Identify which cell holds the provided text, then report its (X, Y) central coordinate. 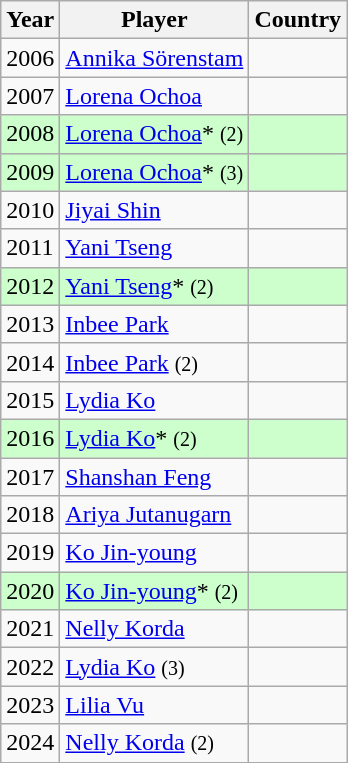
2016 (30, 438)
2012 (30, 286)
Lorena Ochoa* (2) (154, 134)
Country (298, 20)
2020 (30, 591)
Ariya Jutanugarn (154, 515)
2019 (30, 553)
Yani Tseng (154, 248)
Nelly Korda (2) (154, 743)
Lydia Ko (154, 400)
2023 (30, 705)
Shanshan Feng (154, 477)
2024 (30, 743)
Nelly Korda (154, 629)
2013 (30, 324)
Player (154, 20)
Lorena Ochoa (154, 96)
2007 (30, 96)
Ko Jin-young* (2) (154, 591)
Annika Sörenstam (154, 58)
2018 (30, 515)
2022 (30, 667)
Lydia Ko (3) (154, 667)
Yani Tseng* (2) (154, 286)
Lorena Ochoa* (3) (154, 172)
2014 (30, 362)
2008 (30, 134)
2015 (30, 400)
Inbee Park (2) (154, 362)
2006 (30, 58)
2011 (30, 248)
2017 (30, 477)
Inbee Park (154, 324)
Jiyai Shin (154, 210)
Ko Jin-young (154, 553)
2010 (30, 210)
Lilia Vu (154, 705)
2009 (30, 172)
Year (30, 20)
2021 (30, 629)
Lydia Ko* (2) (154, 438)
